Locate the cell with the specified text and output its (X, Y) center coordinate. 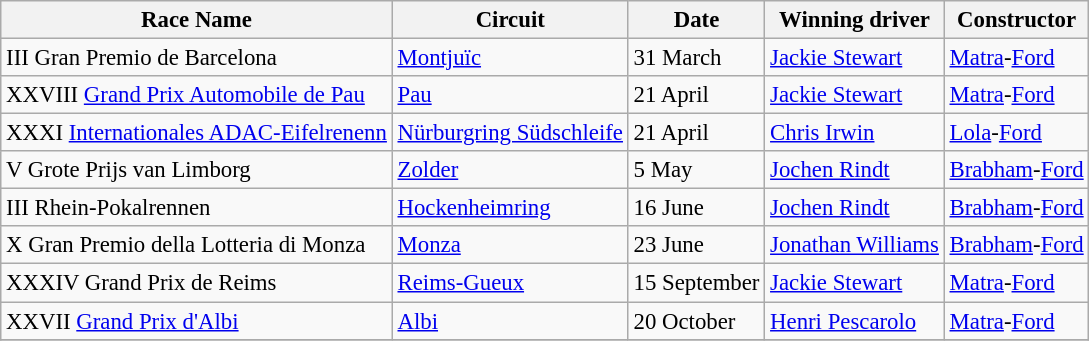
Chris Irwin (854, 133)
Race Name (196, 20)
Zolder (510, 170)
XXXI Internationales ADAC-Eifelrenenn (196, 133)
Monza (510, 245)
X Gran Premio della Lotteria di Monza (196, 245)
III Gran Premio de Barcelona (196, 58)
Hockenheimring (510, 208)
Montjuïc (510, 58)
5 May (696, 170)
Date (696, 20)
V Grote Prijs van Limborg (196, 170)
Winning driver (854, 20)
III Rhein-Pokalrennen (196, 208)
Albi (510, 321)
Constructor (1016, 20)
Lola-Ford (1016, 133)
Jonathan Williams (854, 245)
XXVII Grand Prix d'Albi (196, 321)
Henri Pescarolo (854, 321)
Reims-Gueux (510, 283)
XXXIV Grand Prix de Reims (196, 283)
20 October (696, 321)
31 March (696, 58)
Circuit (510, 20)
Pau (510, 95)
23 June (696, 245)
XXVIII Grand Prix Automobile de Pau (196, 95)
16 June (696, 208)
15 September (696, 283)
Nürburgring Südschleife (510, 133)
